Detect which cell encompasses the target text, then output its [X, Y] center coordinate. 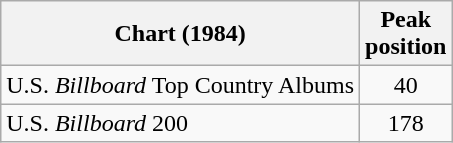
Chart (1984) [180, 34]
40 [406, 85]
U.S. Billboard 200 [180, 123]
U.S. Billboard Top Country Albums [180, 85]
178 [406, 123]
Peakposition [406, 34]
